Search for the cell housing the specified text and yield its (X, Y) center coordinate. 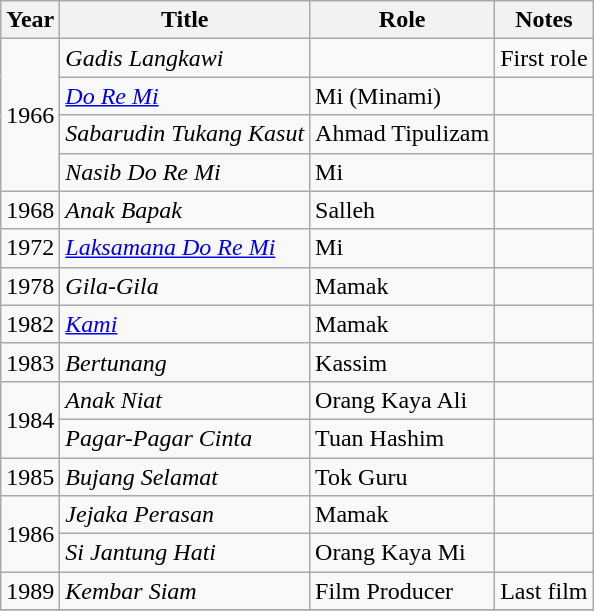
Pagar-Pagar Cinta (185, 438)
1966 (30, 115)
Ahmad Tipulizam (402, 134)
Year (30, 20)
Salleh (402, 210)
Gila-Gila (185, 286)
Orang Kaya Mi (402, 553)
Tuan Hashim (402, 438)
Kembar Siam (185, 591)
1968 (30, 210)
Laksamana Do Re Mi (185, 248)
Anak Niat (185, 400)
Film Producer (402, 591)
1986 (30, 534)
Kassim (402, 362)
Notes (544, 20)
Title (185, 20)
Kami (185, 324)
Bertunang (185, 362)
Bujang Selamat (185, 477)
1983 (30, 362)
1989 (30, 591)
1984 (30, 419)
Do Re Mi (185, 96)
Gadis Langkawi (185, 58)
Sabarudin Tukang Kasut (185, 134)
Nasib Do Re Mi (185, 172)
Role (402, 20)
Anak Bapak (185, 210)
Tok Guru (402, 477)
Last film (544, 591)
First role (544, 58)
Si Jantung Hati (185, 553)
Mi (Minami) (402, 96)
1972 (30, 248)
Orang Kaya Ali (402, 400)
1985 (30, 477)
1982 (30, 324)
Jejaka Perasan (185, 515)
1978 (30, 286)
